Find where the given text appears and provide that cell's center as [x, y] coordinate. 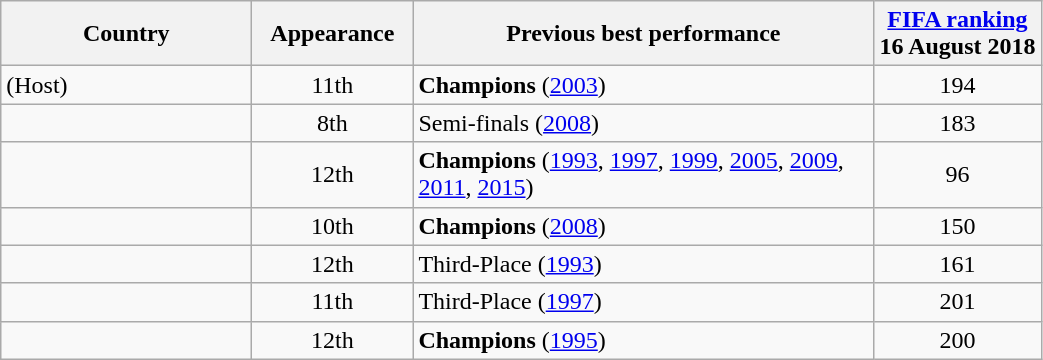
Country [126, 34]
150 [958, 226]
8th [332, 123]
96 [958, 174]
Semi-finals (2008) [644, 123]
Champions (2008) [644, 226]
201 [958, 302]
Champions (2003) [644, 85]
194 [958, 85]
Champions (1995) [644, 340]
Champions (1993, 1997, 1999, 2005, 2009, 2011, 2015) [644, 174]
Appearance [332, 34]
Third-Place (1993) [644, 264]
FIFA ranking 16 August 2018 [958, 34]
200 [958, 340]
Previous best performance [644, 34]
183 [958, 123]
Third-Place (1997) [644, 302]
161 [958, 264]
10th [332, 226]
(Host) [126, 85]
